Locate the cell with the specified text and output its [x, y] center coordinate. 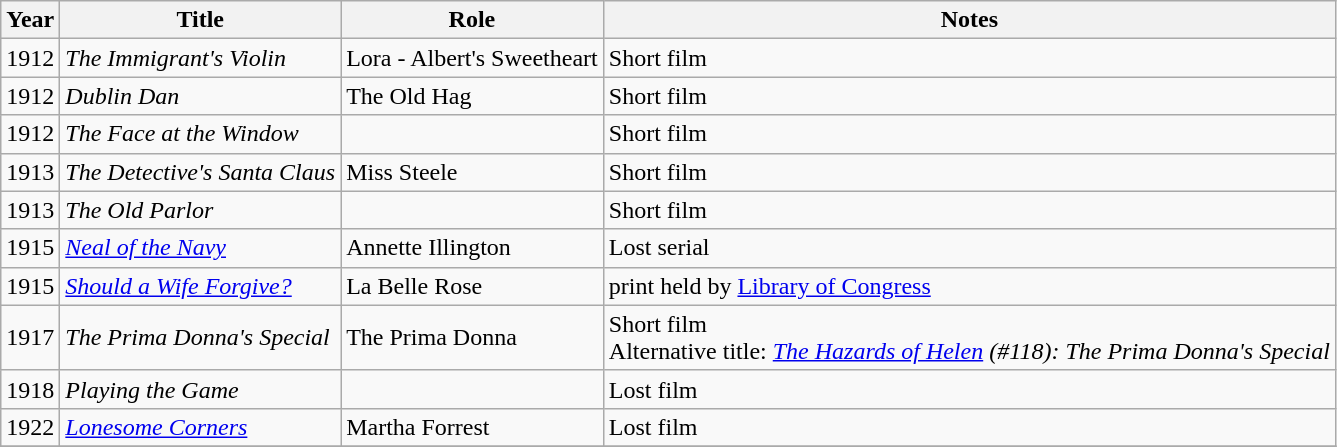
Playing the Game [200, 389]
The Detective's Santa Claus [200, 172]
The Prima Donna [472, 338]
Short filmAlternative title: The Hazards of Helen (#118): The Prima Donna's Special [969, 338]
Dublin Dan [200, 96]
Martha Forrest [472, 427]
1917 [30, 338]
Title [200, 20]
The Face at the Window [200, 134]
Should a Wife Forgive? [200, 286]
Miss Steele [472, 172]
The Prima Donna's Special [200, 338]
Notes [969, 20]
Annette Illington [472, 248]
1922 [30, 427]
Lonesome Corners [200, 427]
Lost serial [969, 248]
Role [472, 20]
The Old Hag [472, 96]
Lora - Albert's Sweetheart [472, 58]
print held by Library of Congress [969, 286]
Neal of the Navy [200, 248]
The Immigrant's Violin [200, 58]
The Old Parlor [200, 210]
La Belle Rose [472, 286]
Year [30, 20]
1918 [30, 389]
